Return [x, y] of the center of cell containing provided text 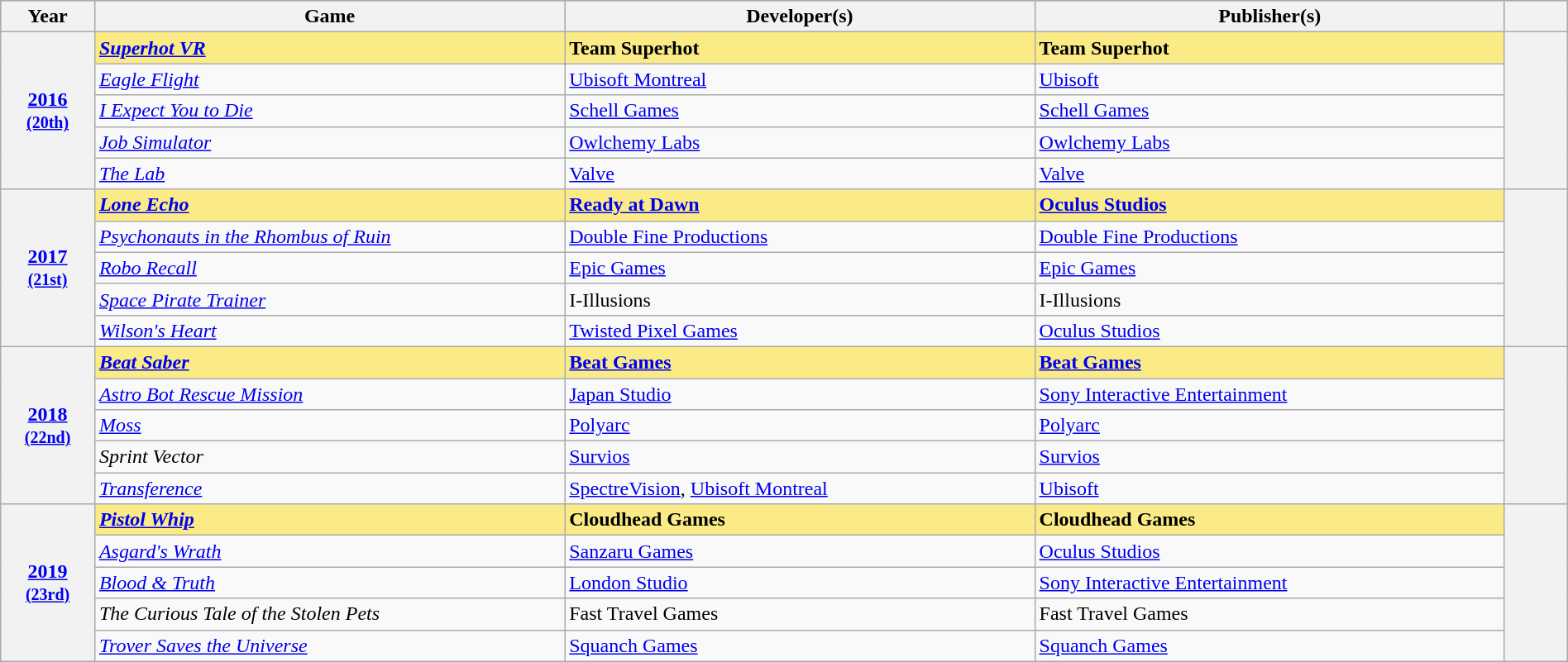
Psychonauts in the Rhombus of Ruin [329, 236]
Ready at Dawn [800, 205]
Ubisoft Montreal [800, 79]
Astro Bot Rescue Mission [329, 394]
Blood & Truth [329, 583]
Trover Saves the Universe [329, 645]
Transference [329, 488]
Robo Recall [329, 268]
Sanzaru Games [800, 551]
Pistol Whip [329, 520]
London Studio [800, 583]
Game [329, 17]
Sprint Vector [329, 457]
Wilson's Heart [329, 331]
The Curious Tale of the Stolen Pets [329, 614]
2017 (21st) [48, 268]
Superhot VR [329, 48]
Developer(s) [800, 17]
2016 (20th) [48, 111]
Publisher(s) [1269, 17]
SpectreVision, Ubisoft Montreal [800, 488]
The Lab [329, 174]
Moss [329, 426]
I Expect You to Die [329, 111]
Lone Echo [329, 205]
Japan Studio [800, 394]
Eagle Flight [329, 79]
Asgard's Wrath [329, 551]
Job Simulator [329, 142]
2019 (23rd) [48, 583]
Space Pirate Trainer [329, 299]
2018 (22nd) [48, 425]
Twisted Pixel Games [800, 331]
Beat Saber [329, 362]
Year [48, 17]
